Extract the (X, Y) coordinate from the center of the cell holding the provided text.  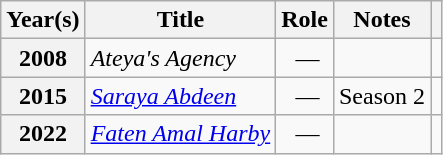
Faten Amal Harby (180, 134)
Year(s) (43, 20)
Title (180, 20)
2015 (43, 96)
Ateya's Agency (180, 58)
2022 (43, 134)
2008 (43, 58)
Role (305, 20)
Notes (382, 20)
Saraya Abdeen (180, 96)
Season 2 (382, 96)
